Search for the cell housing the specified text and yield its (x, y) center coordinate. 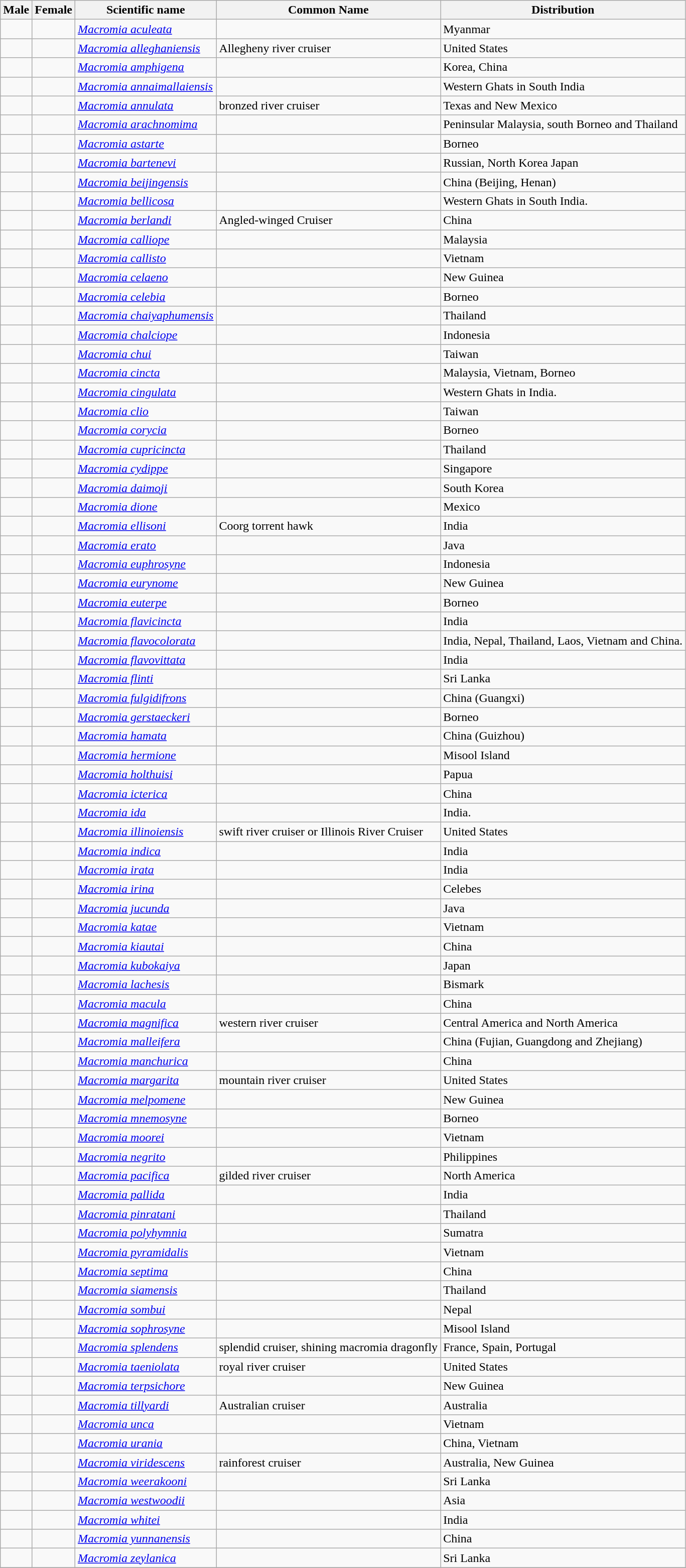
Macromia euphrosyne (146, 564)
Mexico (563, 507)
Macromia whitei (146, 1520)
Male (16, 10)
Western Ghats in India. (563, 392)
Sumatra (563, 1233)
Female (54, 10)
Macromia pinratani (146, 1214)
Macromia flavovittata (146, 660)
Macromia sophrosyne (146, 1329)
Macromia flavicincta (146, 622)
Macromia chaiyaphumensis (146, 316)
Macromia dione (146, 507)
Macromia flinti (146, 679)
Macromia berlandi (146, 220)
Macromia arachnomima (146, 125)
Macromia ida (146, 812)
Macromia kiautai (146, 946)
China (Beijing, Henan) (563, 182)
Macromia annulata (146, 105)
India. (563, 812)
China, Vietnam (563, 1443)
Macromia irina (146, 889)
Nepal (563, 1309)
Macromia taeniolata (146, 1367)
Macromia urania (146, 1443)
gilded river cruiser (328, 1176)
Macromia mnemosyne (146, 1118)
Macromia cupricincta (146, 449)
Macromia bellicosa (146, 201)
Australian cruiser (328, 1405)
Macromia katae (146, 927)
Angled-winged Cruiser (328, 220)
Macromia gerstaeckeri (146, 717)
China (Fujian, Guangdong and Zhejiang) (563, 1042)
Russian, North Korea Japan (563, 163)
Macromia tillyardi (146, 1405)
royal river cruiser (328, 1367)
Macromia lachesis (146, 985)
Papua (563, 774)
Macromia callisto (146, 259)
Macromia negrito (146, 1156)
Macromia hermione (146, 755)
Macromia irata (146, 870)
Macromia macula (146, 1004)
Macromia hamata (146, 736)
Macromia calliope (146, 239)
Coorg torrent hawk (328, 526)
Macromia septima (146, 1271)
Macromia cincta (146, 373)
Central America and North America (563, 1023)
Macromia eurynome (146, 583)
Macromia zeylanica (146, 1558)
North America (563, 1176)
Macromia pyramidalis (146, 1252)
Macromia malleifera (146, 1042)
Macromia astarte (146, 144)
Macromia moorei (146, 1137)
Macromia viridescens (146, 1463)
Western Ghats in South India. (563, 201)
Malaysia, Vietnam, Borneo (563, 373)
Australia, New Guinea (563, 1463)
China (Guangxi) (563, 698)
Macromia yunnanensis (146, 1539)
Macromia indica (146, 851)
Texas and New Mexico (563, 105)
Macromia daimoji (146, 488)
Macromia amphigena (146, 67)
Macromia clio (146, 411)
Macromia pallida (146, 1195)
Macromia aculeata (146, 29)
Scientific name (146, 10)
Macromia polyhymnia (146, 1233)
Korea, China (563, 67)
Macromia icterica (146, 793)
rainforest cruiser (328, 1463)
Macromia westwoodii (146, 1501)
Macromia illinoiensis (146, 831)
Macromia alleghaniensis (146, 48)
Bismark (563, 985)
mountain river cruiser (328, 1080)
Macromia manchurica (146, 1061)
Macromia margarita (146, 1080)
Macromia terpsichore (146, 1386)
Macromia siamensis (146, 1290)
Japan (563, 966)
Western Ghats in South India (563, 86)
Macromia sombui (146, 1309)
Asia (563, 1501)
Macromia jucunda (146, 908)
splendid cruiser, shining macromia dragonfly (328, 1348)
Philippines (563, 1156)
Macromia chui (146, 354)
bronzed river cruiser (328, 105)
Macromia splendens (146, 1348)
Macromia bartenevi (146, 163)
swift river cruiser or Illinois River Cruiser (328, 831)
India, Nepal, Thailand, Laos, Vietnam and China. (563, 641)
Macromia unca (146, 1424)
Distribution (563, 10)
Macromia melpomene (146, 1099)
Macromia weerakooni (146, 1482)
Macromia ellisoni (146, 526)
Singapore (563, 468)
Macromia pacifica (146, 1176)
Macromia celaeno (146, 278)
Macromia erato (146, 545)
Macromia chalciope (146, 335)
France, Spain, Portugal (563, 1348)
Macromia corycia (146, 430)
Macromia celebia (146, 297)
Macromia beijingensis (146, 182)
Macromia flavocolorata (146, 641)
Macromia kubokaiya (146, 966)
Macromia annaimallaiensis (146, 86)
China (Guizhou) (563, 736)
Celebes (563, 889)
western river cruiser (328, 1023)
Myanmar (563, 29)
Peninsular Malaysia, south Borneo and Thailand (563, 125)
Australia (563, 1405)
Macromia euterpe (146, 602)
Macromia holthuisi (146, 774)
Allegheny river cruiser (328, 48)
South Korea (563, 488)
Common Name (328, 10)
Macromia cingulata (146, 392)
Macromia magnifica (146, 1023)
Macromia fulgidifrons (146, 698)
Malaysia (563, 239)
Macromia cydippe (146, 468)
